Pinpoint the cell where the given text exists, returning its (x, y) midpoint coordinate. 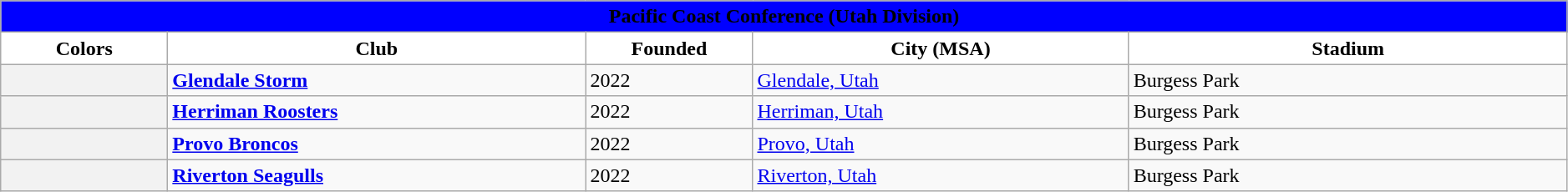
Founded (669, 48)
Riverton, Utah (941, 175)
Provo Broncos (377, 144)
Riverton Seagulls (377, 175)
Glendale, Utah (941, 80)
Pacific Coast Conference (Utah Division) (784, 17)
Herriman, Utah (941, 112)
Herriman Roosters (377, 112)
Colors (84, 48)
Glendale Storm (377, 80)
City (MSA) (941, 48)
Provo, Utah (941, 144)
Stadium (1348, 48)
Club (377, 48)
